Find where the given text appears and provide that cell's center as (X, Y) coordinate. 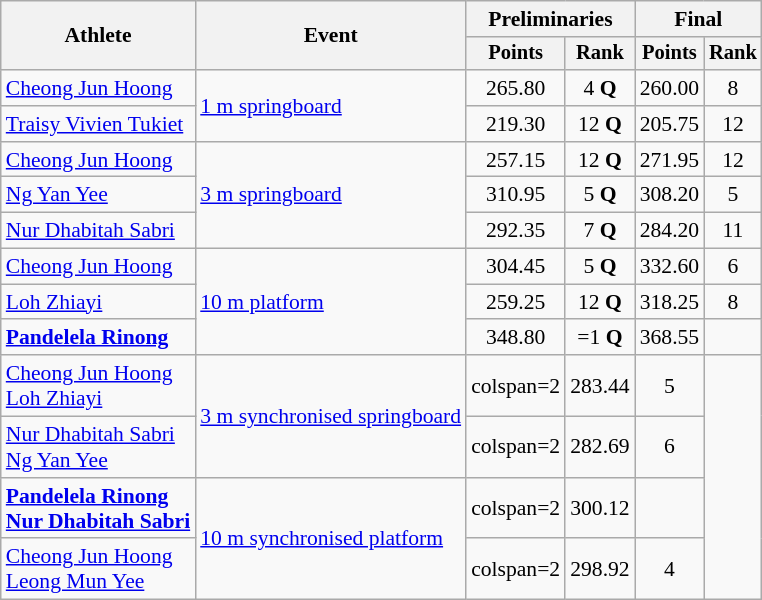
348.80 (516, 338)
3 m synchronised springboard (330, 416)
310.95 (516, 195)
4 (670, 570)
283.44 (600, 386)
10 m synchronised platform (330, 539)
259.25 (516, 302)
10 m platform (330, 302)
300.12 (600, 508)
4 Q (600, 88)
Preliminaries (550, 19)
205.75 (670, 124)
Nur Dhabitah Sabri (98, 231)
Pandelela RinongNur Dhabitah Sabri (98, 508)
11 (733, 231)
219.30 (516, 124)
292.35 (516, 231)
332.60 (670, 267)
Nur Dhabitah SabriNg Yan Yee (98, 448)
298.92 (600, 570)
Final (698, 19)
284.20 (670, 231)
282.69 (600, 448)
265.80 (516, 88)
1 m springboard (330, 106)
Cheong Jun HoongLeong Mun Yee (98, 570)
257.15 (516, 160)
7 Q (600, 231)
Event (330, 36)
368.55 (670, 338)
304.45 (516, 267)
271.95 (670, 160)
Cheong Jun HoongLoh Zhiayi (98, 386)
Athlete (98, 36)
Traisy Vivien Tukiet (98, 124)
Ng Yan Yee (98, 195)
308.20 (670, 195)
3 m springboard (330, 196)
318.25 (670, 302)
Pandelela Rinong (98, 338)
Loh Zhiayi (98, 302)
=1 Q (600, 338)
260.00 (670, 88)
